Locate the cell with the specified text and output its [X, Y] center coordinate. 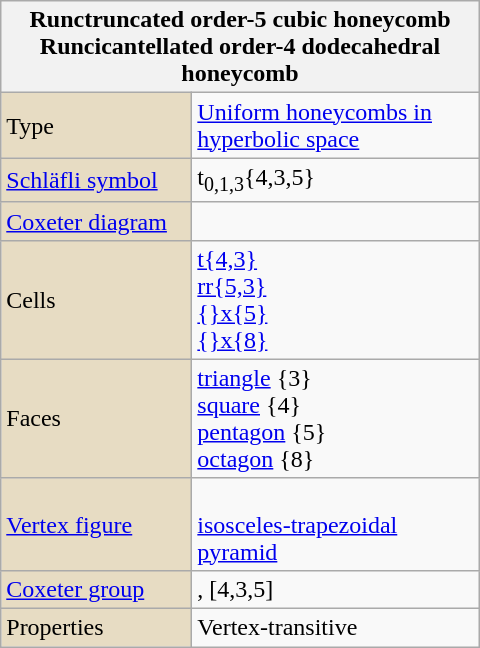
, [4,3,5] [336, 589]
Properties [96, 628]
Uniform honeycombs in hyperbolic space [336, 126]
Coxeter diagram [96, 221]
Coxeter group [96, 589]
isosceles-trapezoidal pyramid [336, 524]
triangle {3}square {4}pentagon {5}octagon {8} [336, 418]
Cells [96, 300]
Faces [96, 418]
Type [96, 126]
t{4,3} rr{5,3} {}x{5} {}x{8} [336, 300]
Runctruncated order-5 cubic honeycombRuncicantellated order-4 dodecahedral honeycomb [240, 47]
t0,1,3{4,3,5} [336, 180]
Vertex figure [96, 524]
Vertex-transitive [336, 628]
Schläfli symbol [96, 180]
